Determine the [x, y] coordinate at the center of the cell enclosing the given text.  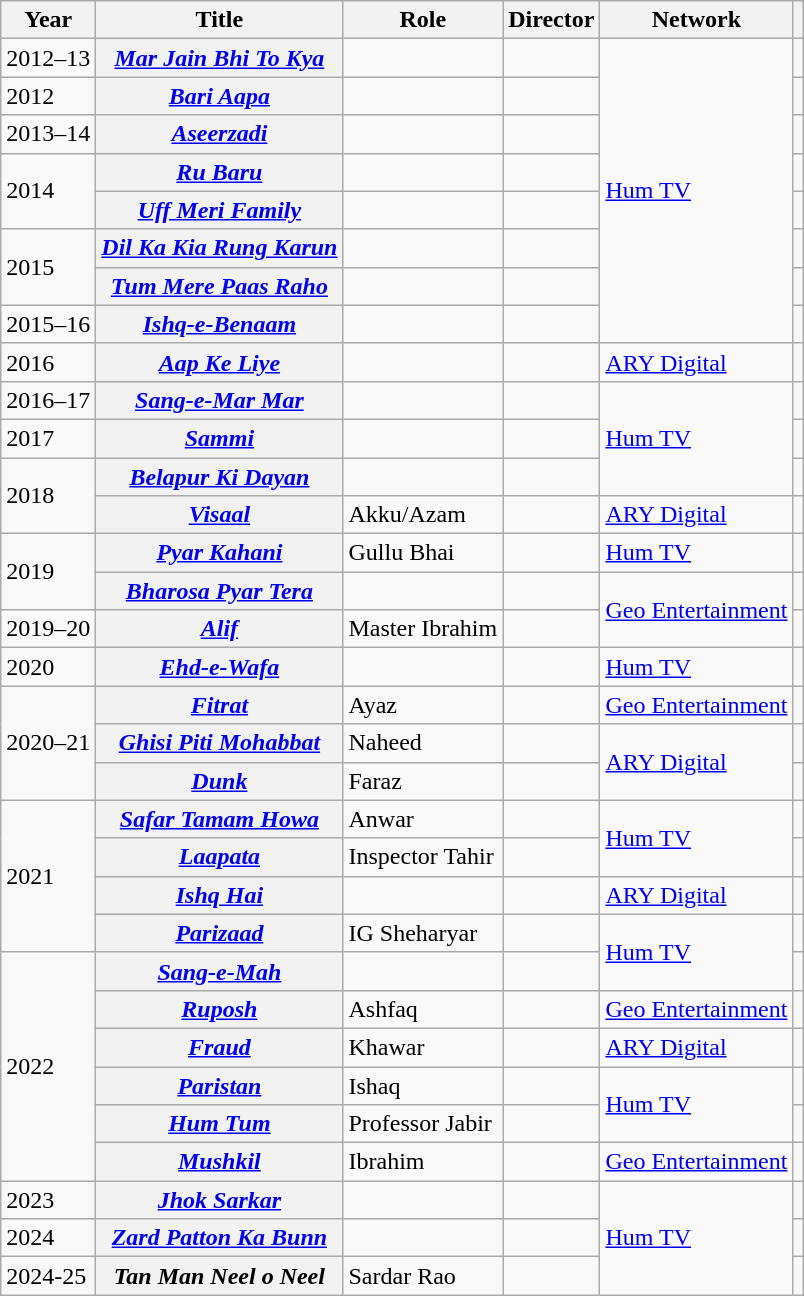
Bharosa Pyar Tera [220, 591]
Inspector Tahir [423, 857]
Aap Ke Liye [220, 362]
Faraz [423, 781]
2017 [48, 438]
2020 [48, 667]
Ayaz [423, 705]
2019 [48, 572]
Ishq-e-Benaam [220, 324]
2016 [48, 362]
2024-25 [48, 1276]
Alif [220, 629]
Jhok Sarkar [220, 1200]
Dil Ka Kia Rung Karun [220, 248]
2012–13 [48, 58]
Pyar Kahani [220, 553]
Ru Baru [220, 172]
Aseerzadi [220, 134]
Mar Jain Bhi To Kya [220, 58]
2016–17 [48, 400]
Parizaad [220, 933]
Ishaq [423, 1085]
Sardar Rao [423, 1276]
Uff Meri Family [220, 210]
Tum Mere Paas Raho [220, 286]
Paristan [220, 1085]
Director [552, 20]
Anwar [423, 819]
Professor Jabir [423, 1124]
Bari Aapa [220, 96]
Sang-e-Mar Mar [220, 400]
Year [48, 20]
Sammi [220, 438]
2019–20 [48, 629]
Fitrat [220, 705]
Hum Tum [220, 1124]
Title [220, 20]
2021 [48, 876]
2012 [48, 96]
Tan Man Neel o Neel [220, 1276]
Dunk [220, 781]
Role [423, 20]
Visaal [220, 515]
Ashfaq [423, 1009]
2018 [48, 496]
2015–16 [48, 324]
Gullu Bhai [423, 553]
Ibrahim [423, 1162]
2015 [48, 267]
2013–14 [48, 134]
Ehd-e-Wafa [220, 667]
Safar Tamam Howa [220, 819]
Sang-e-Mah [220, 971]
2023 [48, 1200]
Mushkil [220, 1162]
Naheed [423, 743]
2020–21 [48, 743]
2014 [48, 191]
Ishq Hai [220, 895]
Ruposh [220, 1009]
Khawar [423, 1047]
IG Sheharyar [423, 933]
2022 [48, 1066]
Fraud [220, 1047]
Akku/Azam [423, 515]
Belapur Ki Dayan [220, 477]
Master Ibrahim [423, 629]
Zard Patton Ka Bunn [220, 1238]
Network [696, 20]
Ghisi Piti Mohabbat [220, 743]
2024 [48, 1238]
Laapata [220, 857]
